Detect which cell encompasses the target text, then output its [x, y] center coordinate. 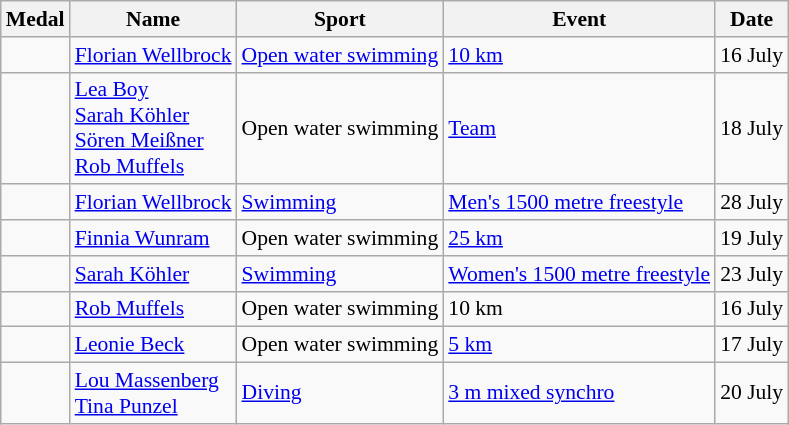
28 July [752, 203]
23 July [752, 274]
Lou MassenbergTina Punzel [154, 394]
25 km [579, 238]
20 July [752, 394]
Men's 1500 metre freestyle [579, 203]
19 July [752, 238]
Sport [340, 19]
Name [154, 19]
Rob Muffels [154, 309]
Medal [36, 19]
Sarah Köhler [154, 274]
3 m mixed synchro [579, 394]
Date [752, 19]
Event [579, 19]
17 July [752, 345]
Lea BoySarah KöhlerSören MeißnerRob Muffels [154, 128]
Team [579, 128]
Leonie Beck [154, 345]
Women's 1500 metre freestyle [579, 274]
Diving [340, 394]
Finnia Wunram [154, 238]
5 km [579, 345]
18 July [752, 128]
